Return the [x, y] coordinate for the center point of the cell that contains the specified text.  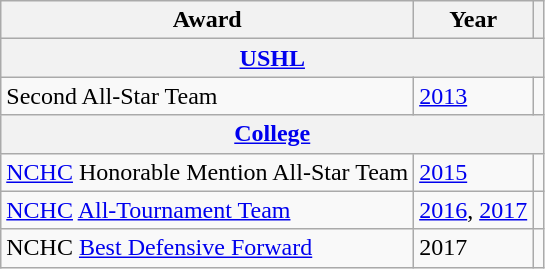
USHL [272, 58]
2016, 2017 [474, 210]
Award [208, 20]
Second All-Star Team [208, 96]
2015 [474, 172]
NCHC Best Defensive Forward [208, 248]
College [272, 134]
Year [474, 20]
NCHC All-Tournament Team [208, 210]
2013 [474, 96]
2017 [474, 248]
NCHC Honorable Mention All-Star Team [208, 172]
